Capture the cell that displays the provided text and extract its [x, y] central coordinate. 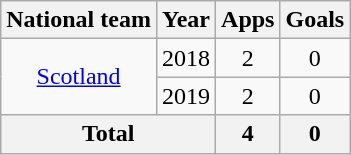
Apps [248, 20]
Goals [315, 20]
Year [186, 20]
2019 [186, 96]
Scotland [79, 77]
Total [108, 134]
4 [248, 134]
National team [79, 20]
2018 [186, 58]
